Return the [x, y] coordinate for the center point of the cell that contains the specified text.  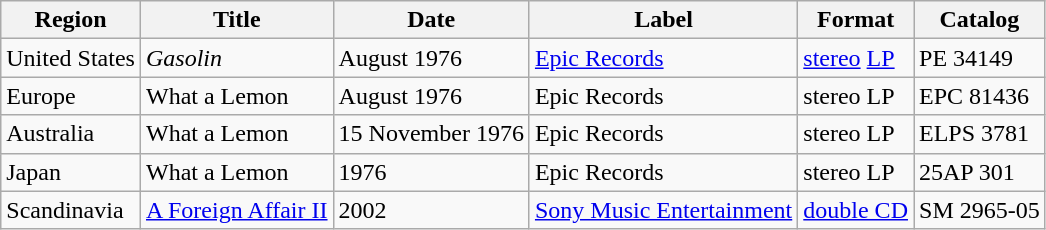
25AP 301 [980, 172]
Scandinavia [71, 210]
Japan [71, 172]
15 November 1976 [431, 134]
Label [663, 20]
Europe [71, 96]
Gasolin [236, 58]
1976 [431, 172]
Title [236, 20]
2002 [431, 210]
Format [856, 20]
ELPS 3781 [980, 134]
double CD [856, 210]
Catalog [980, 20]
United States [71, 58]
Australia [71, 134]
Region [71, 20]
Date [431, 20]
EPC 81436 [980, 96]
A Foreign Affair II [236, 210]
Sony Music Entertainment [663, 210]
PE 34149 [980, 58]
SM 2965-05 [980, 210]
